Provide the [X, Y] coordinate of the cell's center where the given text is located.  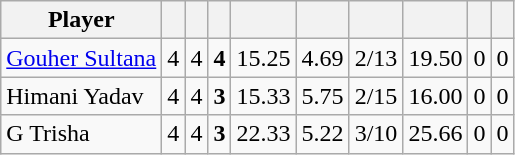
15.25 [264, 58]
2/13 [376, 58]
25.66 [436, 134]
3/10 [376, 134]
5.22 [322, 134]
2/15 [376, 96]
G Trisha [82, 134]
Himani Yadav [82, 96]
Player [82, 20]
22.33 [264, 134]
16.00 [436, 96]
5.75 [322, 96]
15.33 [264, 96]
4.69 [322, 58]
19.50 [436, 58]
Gouher Sultana [82, 58]
